Return the (x, y) coordinate for the center point of the cell that contains the specified text.  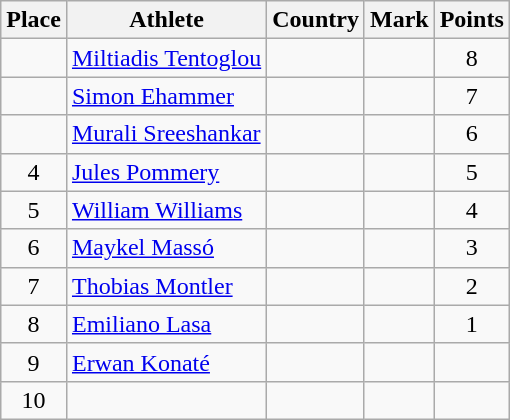
Place (34, 20)
3 (472, 248)
10 (34, 400)
Miltiadis Tentoglou (166, 58)
Emiliano Lasa (166, 324)
Jules Pommery (166, 172)
9 (34, 362)
Murali Sreeshankar (166, 134)
Mark (399, 20)
2 (472, 286)
Simon Ehammer (166, 96)
Country (316, 20)
1 (472, 324)
William Williams (166, 210)
Thobias Montler (166, 286)
Erwan Konaté (166, 362)
Athlete (166, 20)
Maykel Massó (166, 248)
Points (472, 20)
